Capture the cell that displays the provided text and extract its (X, Y) central coordinate. 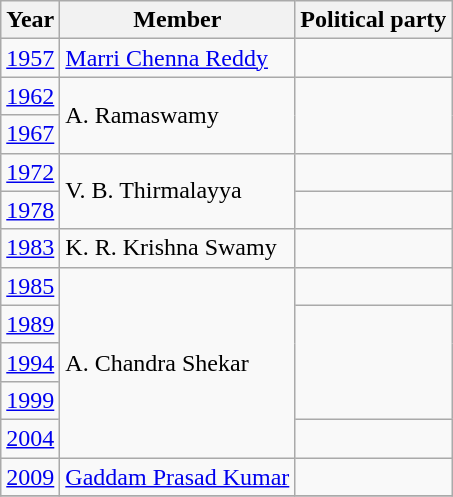
1957 (30, 58)
1994 (30, 362)
K. R. Krishna Swamy (178, 248)
1978 (30, 210)
Marri Chenna Reddy (178, 58)
2009 (30, 477)
1999 (30, 400)
1962 (30, 96)
Year (30, 20)
1967 (30, 134)
1989 (30, 324)
Political party (374, 20)
A. Ramaswamy (178, 115)
1983 (30, 248)
Member (178, 20)
2004 (30, 438)
1985 (30, 286)
V. B. Thirmalayya (178, 191)
A. Chandra Shekar (178, 362)
Gaddam Prasad Kumar (178, 477)
1972 (30, 172)
